Identify which cell holds the provided text, then report its (x, y) central coordinate. 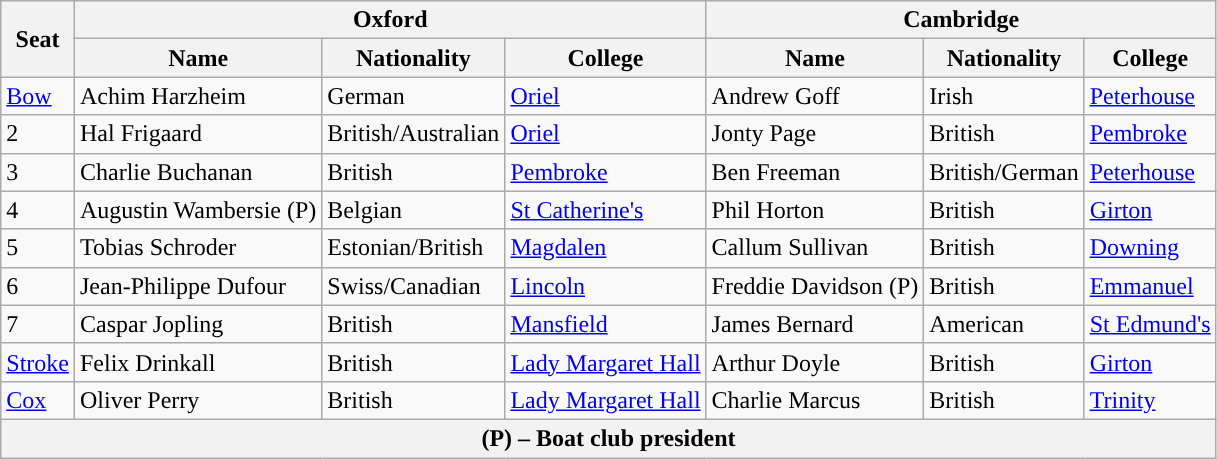
Lincoln (606, 286)
Belgian (414, 210)
American (1004, 324)
4 (38, 210)
Jean-Philippe Dufour (198, 286)
7 (38, 324)
2 (38, 134)
British/German (1004, 172)
Callum Sullivan (815, 248)
Trinity (1150, 400)
Oxford (390, 20)
James Bernard (815, 324)
Andrew Goff (815, 96)
Cambridge (961, 20)
Arthur Doyle (815, 362)
Caspar Jopling (198, 324)
Freddie Davidson (P) (815, 286)
Tobias Schroder (198, 248)
Felix Drinkall (198, 362)
Swiss/Canadian (414, 286)
Oliver Perry (198, 400)
Ben Freeman (815, 172)
British/Australian (414, 134)
Stroke (38, 362)
Jonty Page (815, 134)
Seat (38, 39)
Emmanuel (1150, 286)
6 (38, 286)
Achim Harzheim (198, 96)
Hal Frigaard (198, 134)
3 (38, 172)
Charlie Buchanan (198, 172)
Magdalen (606, 248)
Estonian/British (414, 248)
St Edmund's (1150, 324)
Mansfield (606, 324)
Cox (38, 400)
(P) – Boat club president (608, 438)
St Catherine's (606, 210)
Phil Horton (815, 210)
5 (38, 248)
Downing (1150, 248)
Charlie Marcus (815, 400)
Irish (1004, 96)
Bow (38, 96)
Augustin Wambersie (P) (198, 210)
German (414, 96)
